Return the [x, y] coordinate for the center point of the cell that contains the specified text.  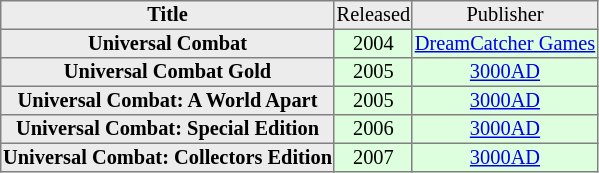
Universal Combat: A World Apart [168, 100]
Universal Combat Gold [168, 72]
Released [373, 15]
Title [168, 15]
2004 [373, 43]
DreamCatcher Games [504, 43]
Publisher [504, 15]
Universal Combat: Collectors Edition [168, 157]
Universal Combat [168, 43]
Universal Combat: Special Edition [168, 129]
2007 [373, 157]
2006 [373, 129]
